Detect which cell encompasses the target text, then output its (x, y) center coordinate. 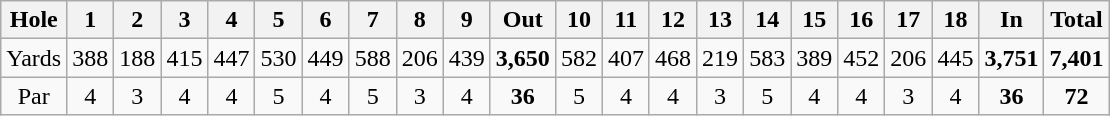
15 (814, 20)
Yards (34, 58)
389 (814, 58)
2 (138, 20)
17 (908, 20)
188 (138, 58)
1 (90, 20)
11 (626, 20)
582 (578, 58)
415 (184, 58)
452 (862, 58)
407 (626, 58)
Par (34, 96)
72 (1076, 96)
Hole (34, 20)
In (1012, 20)
18 (956, 20)
12 (672, 20)
8 (420, 20)
Total (1076, 20)
447 (232, 58)
10 (578, 20)
16 (862, 20)
Out (522, 20)
530 (278, 58)
449 (326, 58)
3,650 (522, 58)
9 (466, 20)
583 (768, 58)
588 (372, 58)
13 (720, 20)
439 (466, 58)
14 (768, 20)
3,751 (1012, 58)
7,401 (1076, 58)
6 (326, 20)
219 (720, 58)
445 (956, 58)
7 (372, 20)
388 (90, 58)
468 (672, 58)
